Determine the (X, Y) coordinate at the center of the cell enclosing the given text.  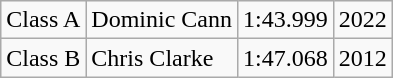
Chris Clarke (162, 58)
2022 (362, 20)
1:43.999 (286, 20)
Dominic Cann (162, 20)
2012 (362, 58)
Class A (44, 20)
1:47.068 (286, 58)
Class B (44, 58)
